Locate the cell with the specified text and output its (X, Y) center coordinate. 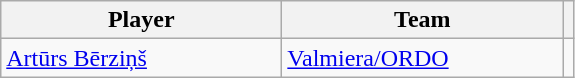
Valmiera/ORDO (422, 58)
Player (142, 20)
Team (422, 20)
Artūrs Bērziņš (142, 58)
